Output the [X, Y] coordinate of the center of the cell containing the given text.  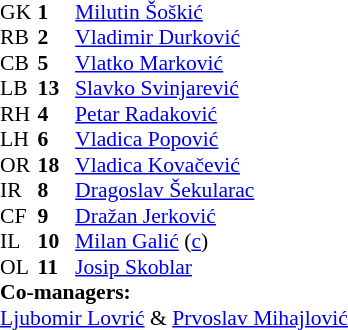
4 [57, 114]
5 [57, 63]
11 [57, 267]
9 [57, 216]
2 [57, 37]
Petar Radaković [212, 114]
8 [57, 191]
Slavko Svinjarević [212, 89]
RH [19, 114]
Co-managers: [174, 293]
IL [19, 241]
CB [19, 63]
Vladica Kovačević [212, 165]
IR [19, 191]
Vlatko Marković [212, 63]
Josip Skoblar [212, 267]
Dražan Jerković [212, 216]
18 [57, 165]
Dragoslav Šekularac [212, 191]
LH [19, 139]
RB [19, 37]
CF [19, 216]
10 [57, 241]
6 [57, 139]
LB [19, 89]
Milan Galić (c) [212, 241]
OL [19, 267]
13 [57, 89]
OR [19, 165]
Vladica Popović [212, 139]
Vladimir Durković [212, 37]
